Determine the [X, Y] coordinate at the center of the cell enclosing the given text.  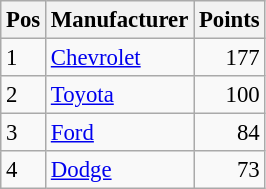
73 [230, 170]
Toyota [120, 95]
Points [230, 20]
Pos [24, 20]
84 [230, 133]
1 [24, 58]
100 [230, 95]
2 [24, 95]
Chevrolet [120, 58]
Dodge [120, 170]
Manufacturer [120, 20]
4 [24, 170]
Ford [120, 133]
3 [24, 133]
177 [230, 58]
